Determine the [X, Y] coordinate at the center of the cell enclosing the given text.  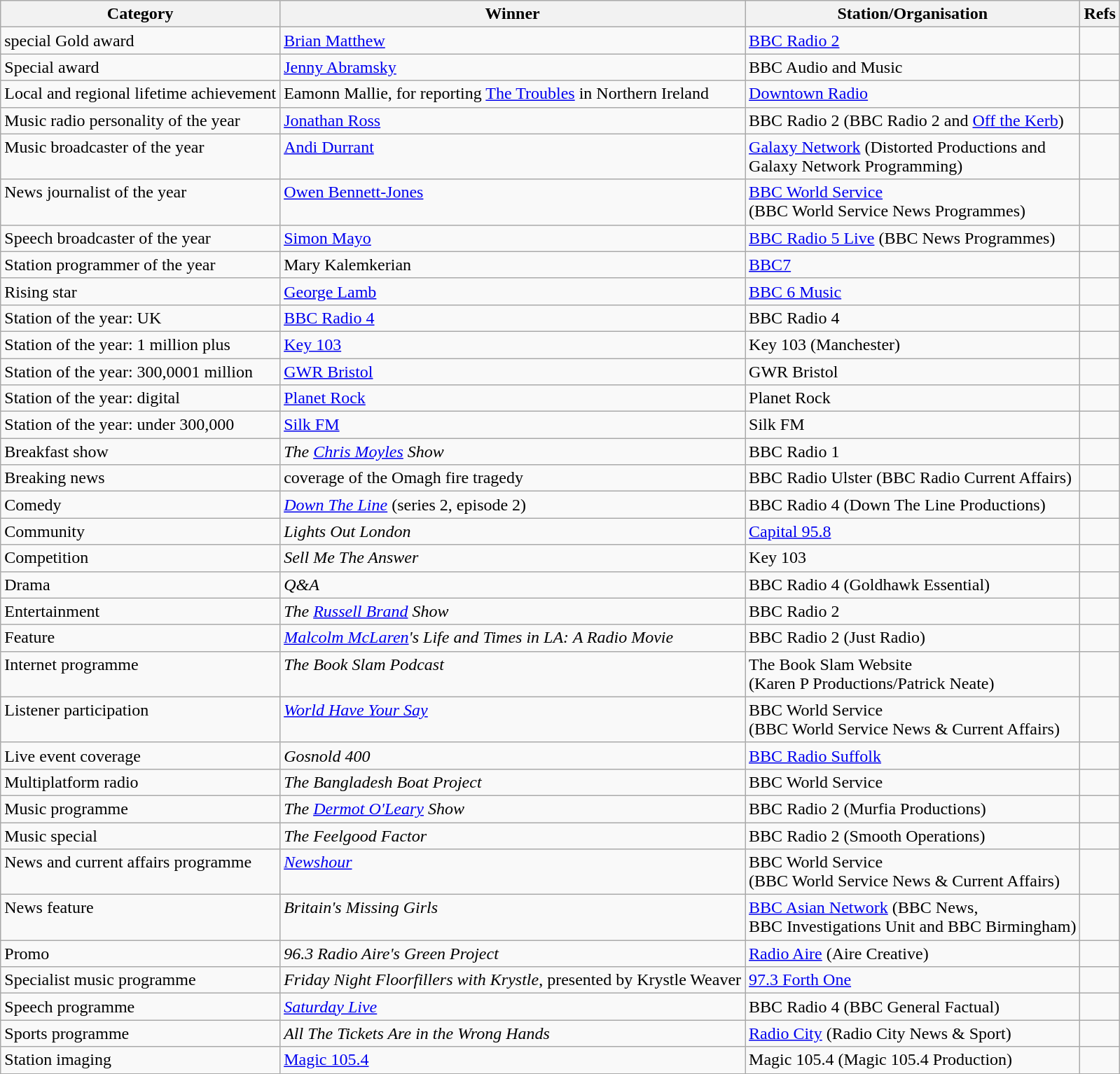
Winner [513, 14]
Internet programme [140, 674]
coverage of the Omagh fire tragedy [513, 478]
Magic 105.4 (Magic 105.4 Production) [913, 1060]
The Book Slam Podcast [513, 674]
Capital 95.8 [913, 531]
BBC Radio 2 (Smooth Operations) [913, 835]
BBC Radio 2 (BBC Radio 2 and Off the Kerb) [913, 120]
BBC 6 Music [913, 291]
Local and regional lifetime achievement [140, 94]
Music radio personality of the year [140, 120]
Multiplatform radio [140, 782]
Key 103 (Manchester) [913, 344]
Andi Durrant [513, 157]
BBC World Service [913, 782]
Music special [140, 835]
Music programme [140, 809]
Live event coverage [140, 755]
The Dermot O'Leary Show [513, 809]
George Lamb [513, 291]
Station programmer of the year [140, 265]
Brian Matthew [513, 41]
The Book Slam Website(Karen P Productions/Patrick Neate) [913, 674]
Station of the year: 300,0001 million [140, 372]
All The Tickets Are in the Wrong Hands [513, 1033]
Malcolm McLaren's Life and Times in LA: A Radio Movie [513, 638]
Owen Bennett-Jones [513, 202]
The Feelgood Factor [513, 835]
Station of the year: 1 million plus [140, 344]
Category [140, 14]
Special award [140, 67]
Radio Aire (Aire Creative) [913, 954]
97.3 Forth One [913, 980]
Listener participation [140, 720]
BBC Radio Suffolk [913, 755]
Speech programme [140, 1007]
Station of the year: UK [140, 318]
Competition [140, 558]
Magic 105.4 [513, 1060]
The Chris Moyles Show [513, 452]
The Russell Brand Show [513, 611]
Simon Mayo [513, 238]
Station/Organisation [913, 14]
Q&A [513, 585]
Rising star [140, 291]
Music broadcaster of the year [140, 157]
Station imaging [140, 1060]
Eamonn Mallie, for reporting The Troubles in Northern Ireland [513, 94]
Saturday Live [513, 1007]
Promo [140, 954]
Newshour [513, 872]
BBC Radio 2 (Just Radio) [913, 638]
BBC Radio Ulster (BBC Radio Current Affairs) [913, 478]
BBC Radio 1 [913, 452]
BBC7 [913, 265]
Drama [140, 585]
special Gold award [140, 41]
News journalist of the year [140, 202]
96.3 Radio Aire's Green Project [513, 954]
Friday Night Floorfillers with Krystle, presented by Krystle Weaver [513, 980]
Station of the year: digital [140, 398]
Jonathan Ross [513, 120]
Radio City (Radio City News & Sport) [913, 1033]
Jenny Abramsky [513, 67]
Downtown Radio [913, 94]
Station of the year: under 300,000 [140, 425]
Speech broadcaster of the year [140, 238]
Sports programme [140, 1033]
BBC Radio 5 Live (BBC News Programmes) [913, 238]
Community [140, 531]
Down The Line (series 2, episode 2) [513, 505]
Feature [140, 638]
News and current affairs programme [140, 872]
Comedy [140, 505]
Sell Me The Answer [513, 558]
Mary Kalemkerian [513, 265]
Refs [1100, 14]
BBC Radio 4 (Down The Line Productions) [913, 505]
Breakfast show [140, 452]
The Bangladesh Boat Project [513, 782]
BBC Radio 2 (Murfia Productions) [913, 809]
World Have Your Say [513, 720]
BBC Audio and Music [913, 67]
BBC Radio 4 (Goldhawk Essential) [913, 585]
BBC Radio 4 (BBC General Factual) [913, 1007]
Specialist music programme [140, 980]
Britain's Missing Girls [513, 917]
Lights Out London [513, 531]
BBC World Service(BBC World Service News Programmes) [913, 202]
Entertainment [140, 611]
Breaking news [140, 478]
Gosnold 400 [513, 755]
BBC Asian Network (BBC News,BBC Investigations Unit and BBC Birmingham) [913, 917]
News feature [140, 917]
Galaxy Network (Distorted Productions andGalaxy Network Programming) [913, 157]
